For the text-containing cell, return its midpoint in [X, Y] coordinate format. 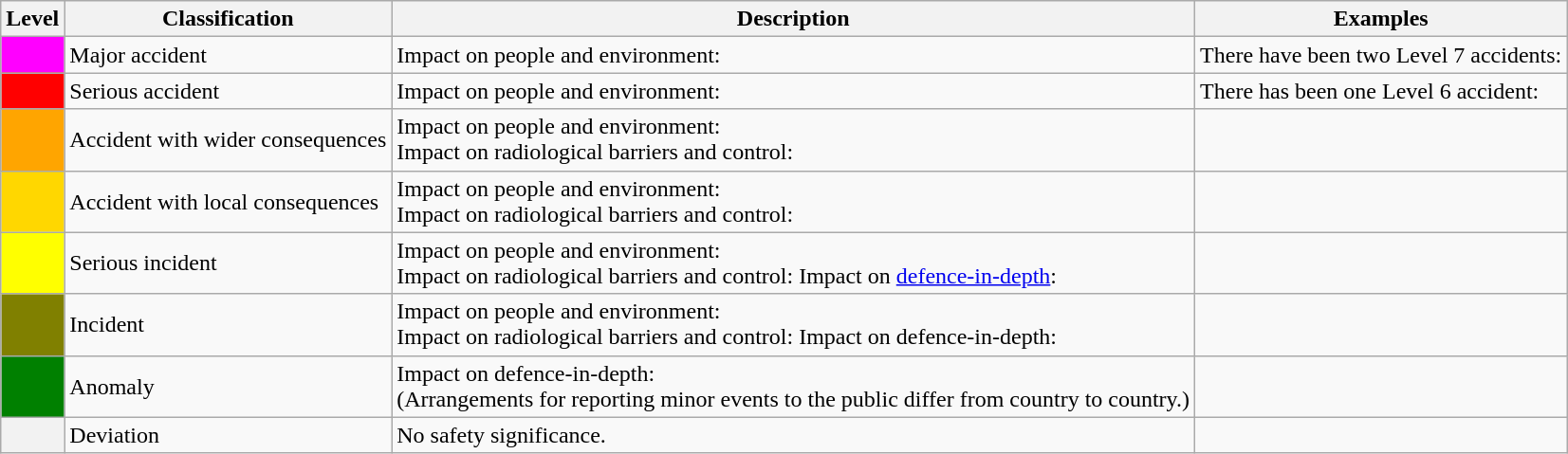
Examples [1381, 19]
Accident with wider consequences [228, 140]
No safety significance. [793, 435]
Classification [228, 19]
Serious accident [228, 91]
Accident with local consequences [228, 201]
Description [793, 19]
Major accident [228, 55]
Anomaly [228, 387]
Impact on defence-in-depth: (Arrangements for reporting minor events to the public differ from country to country.) [793, 387]
Deviation [228, 435]
Level [32, 19]
There has been one Level 6 accident: [1381, 91]
Incident [228, 324]
There have been two Level 7 accidents: [1381, 55]
Serious incident [228, 263]
